Output the [X, Y] coordinate of the center of the cell containing the given text.  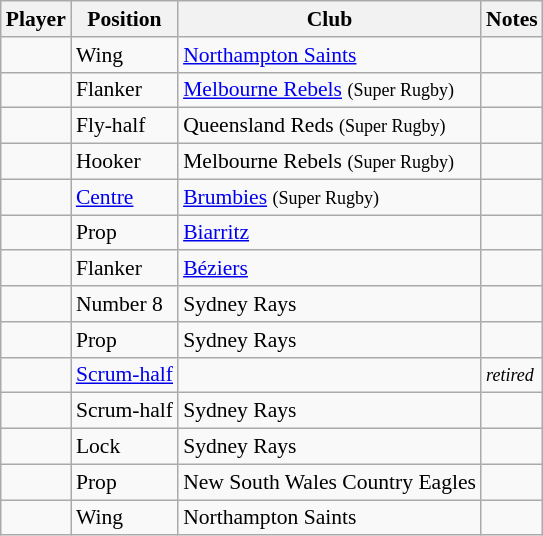
Notes [512, 19]
Club [330, 19]
New South Wales Country Eagles [330, 482]
Position [124, 19]
Queensland Reds (Super Rugby) [330, 126]
Lock [124, 447]
Centre [124, 197]
Biarritz [330, 233]
Hooker [124, 162]
retired [512, 375]
Brumbies (Super Rugby) [330, 197]
Player [36, 19]
Fly-half [124, 126]
Béziers [330, 269]
Number 8 [124, 304]
